Capture the cell that displays the provided text and extract its (x, y) central coordinate. 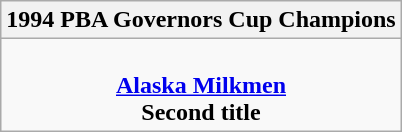
Alaska Milkmen Second title (201, 85)
1994 PBA Governors Cup Champions (201, 20)
